Output the (X, Y) coordinate of the center of the cell containing the given text.  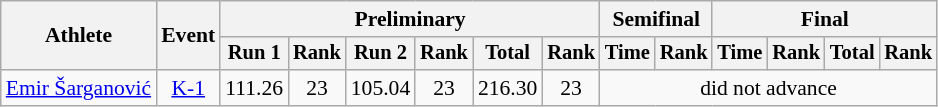
Run 2 (380, 54)
did not advance (768, 88)
111.26 (254, 88)
Run 1 (254, 54)
Semifinal (656, 19)
Emir Šarganović (78, 88)
K-1 (188, 88)
216.30 (508, 88)
Event (188, 36)
Athlete (78, 36)
Preliminary (410, 19)
Final (824, 19)
105.04 (380, 88)
